Identify which cell holds the provided text, then report its (x, y) central coordinate. 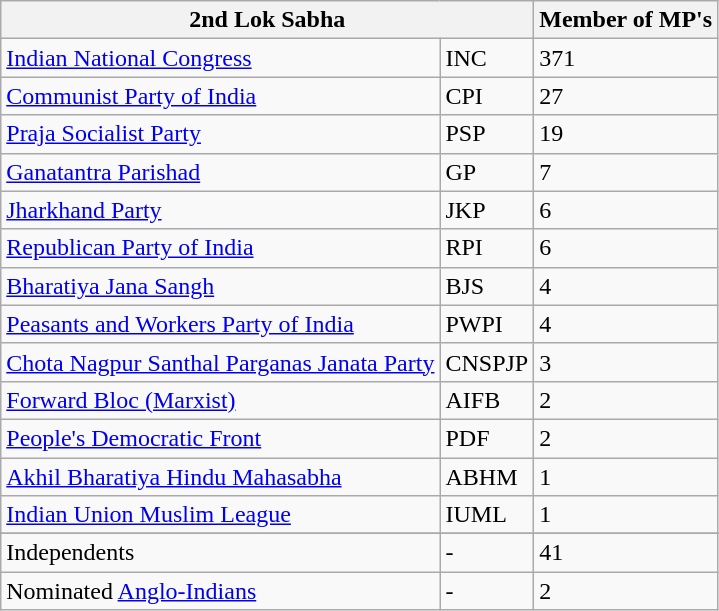
PDF (487, 438)
JKP (487, 210)
People's Democratic Front (220, 438)
Forward Bloc (Marxist) (220, 400)
41 (626, 553)
RPI (487, 248)
Praja Socialist Party (220, 134)
Peasants and Workers Party of India (220, 324)
Communist Party of India (220, 96)
PWPI (487, 324)
Bharatiya Jana Sangh (220, 286)
Indian Union Muslim League (220, 515)
CPI (487, 96)
Jharkhand Party (220, 210)
AIFB (487, 400)
BJS (487, 286)
3 (626, 362)
PSP (487, 134)
2nd Lok Sabha (268, 20)
Nominated Anglo-Indians (220, 591)
IUML (487, 515)
Chota Nagpur Santhal Parganas Janata Party (220, 362)
Independents (220, 553)
Akhil Bharatiya Hindu Mahasabha (220, 477)
Republican Party of India (220, 248)
7 (626, 172)
Member of MP's (626, 20)
INC (487, 58)
CNSPJP (487, 362)
ABHM (487, 477)
371 (626, 58)
27 (626, 96)
19 (626, 134)
Indian National Congress (220, 58)
GP (487, 172)
Ganatantra Parishad (220, 172)
